Find where the given text appears and provide that cell's center as [X, Y] coordinate. 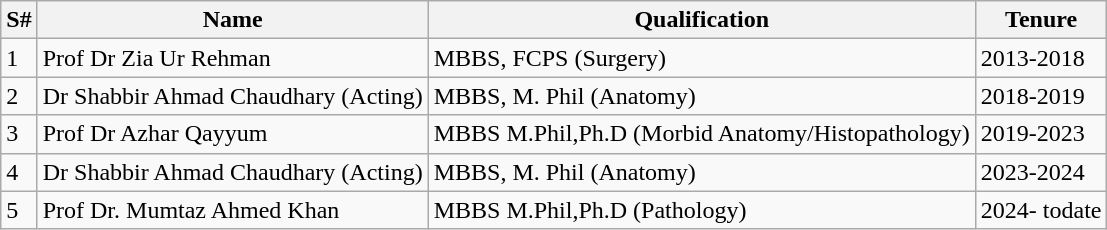
3 [19, 134]
MBBS M.Phil,Ph.D (Morbid Anatomy/Histopathology) [702, 134]
1 [19, 58]
4 [19, 172]
Prof Dr. Mumtaz Ahmed Khan [232, 210]
2019-2023 [1041, 134]
2023-2024 [1041, 172]
2013-2018 [1041, 58]
2 [19, 96]
Name [232, 20]
2024- todate [1041, 210]
MBBS M.Phil,Ph.D (Pathology) [702, 210]
MBBS, FCPS (Surgery) [702, 58]
2018-2019 [1041, 96]
Qualification [702, 20]
Tenure [1041, 20]
5 [19, 210]
Prof Dr Azhar Qayyum [232, 134]
S# [19, 20]
Prof Dr Zia Ur Rehman [232, 58]
